For the text-containing cell, return its midpoint in (x, y) coordinate format. 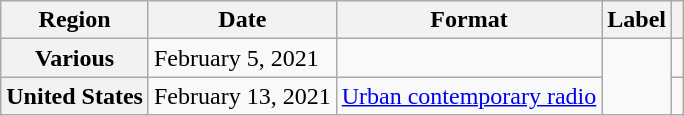
Various (75, 58)
Region (75, 20)
Format (469, 20)
February 13, 2021 (242, 96)
Label (637, 20)
Urban contemporary radio (469, 96)
Date (242, 20)
February 5, 2021 (242, 58)
United States (75, 96)
